From the cell containing the given text, extract its center point as [x, y] coordinate. 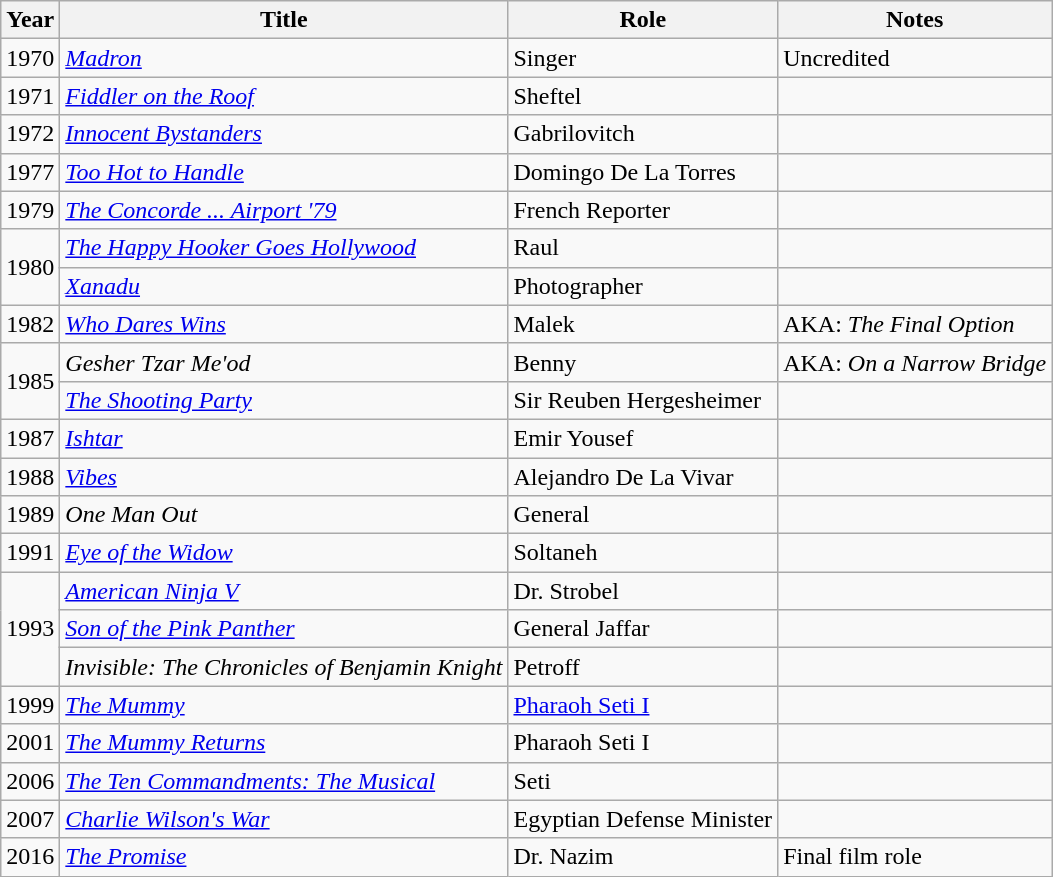
1977 [30, 172]
The Concorde ... Airport '79 [284, 210]
Seti [643, 781]
1982 [30, 324]
Title [284, 20]
Vibes [284, 477]
Raul [643, 248]
2016 [30, 857]
The Shooting Party [284, 400]
Son of the Pink Panther [284, 629]
1987 [30, 438]
Final film role [915, 857]
Sir Reuben Hergesheimer [643, 400]
Alejandro De La Vivar [643, 477]
The Mummy Returns [284, 743]
Fiddler on the Roof [284, 96]
American Ninja V [284, 591]
Egyptian Defense Minister [643, 819]
1988 [30, 477]
Notes [915, 20]
Year [30, 20]
1979 [30, 210]
Who Dares Wins [284, 324]
Soltaneh [643, 553]
Domingo De La Torres [643, 172]
1971 [30, 96]
1980 [30, 267]
General [643, 515]
1993 [30, 629]
French Reporter [643, 210]
AKA: The Final Option [915, 324]
Singer [643, 58]
Dr. Nazim [643, 857]
The Promise [284, 857]
The Happy Hooker Goes Hollywood [284, 248]
AKA: On a Narrow Bridge [915, 362]
Photographer [643, 286]
Innocent Bystanders [284, 134]
2007 [30, 819]
Gesher Tzar Me'od [284, 362]
Madron [284, 58]
Charlie Wilson's War [284, 819]
Role [643, 20]
The Ten Commandments: The Musical [284, 781]
Benny [643, 362]
Dr. Strobel [643, 591]
2006 [30, 781]
Emir Yousef [643, 438]
Sheftel [643, 96]
One Man Out [284, 515]
1989 [30, 515]
Gabrilovitch [643, 134]
Xanadu [284, 286]
1991 [30, 553]
1985 [30, 381]
Ishtar [284, 438]
General Jaffar [643, 629]
The Mummy [284, 705]
Uncredited [915, 58]
Eye of the Widow [284, 553]
1999 [30, 705]
Malek [643, 324]
1970 [30, 58]
Invisible: The Chronicles of Benjamin Knight [284, 667]
2001 [30, 743]
Petroff [643, 667]
1972 [30, 134]
Too Hot to Handle [284, 172]
